Return (x, y) of the center of cell containing provided text 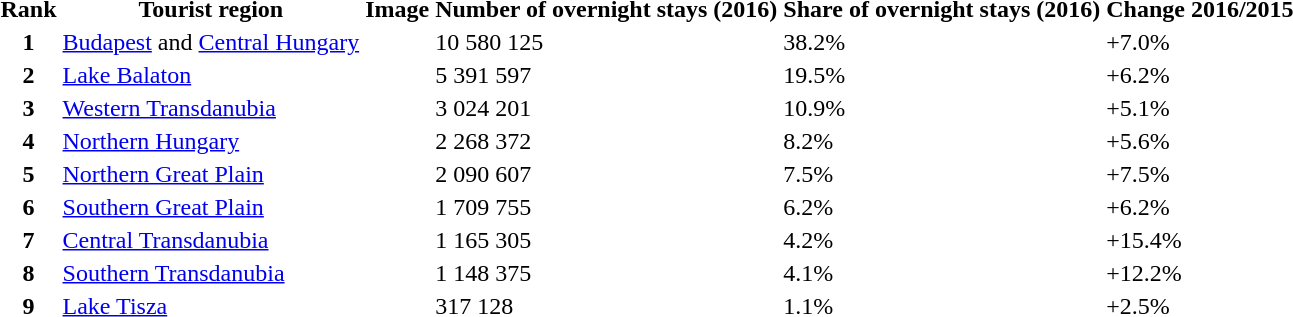
Lake Balaton (211, 75)
10 580 125 (606, 42)
2 090 607 (606, 174)
1 709 755 (606, 207)
Southern Transdanubia (211, 273)
Northern Great Plain (211, 174)
Western Transdanubia (211, 108)
6.2% (942, 207)
Northern Hungary (211, 141)
19.5% (942, 75)
3 024 201 (606, 108)
1 165 305 (606, 240)
Budapest and Central Hungary (211, 42)
38.2% (942, 42)
Central Transdanubia (211, 240)
5 391 597 (606, 75)
1 148 375 (606, 273)
7.5% (942, 174)
2 268 372 (606, 141)
4.2% (942, 240)
Southern Great Plain (211, 207)
10.9% (942, 108)
4.1% (942, 273)
8.2% (942, 141)
